Pinpoint the cell where the given text exists, returning its (x, y) midpoint coordinate. 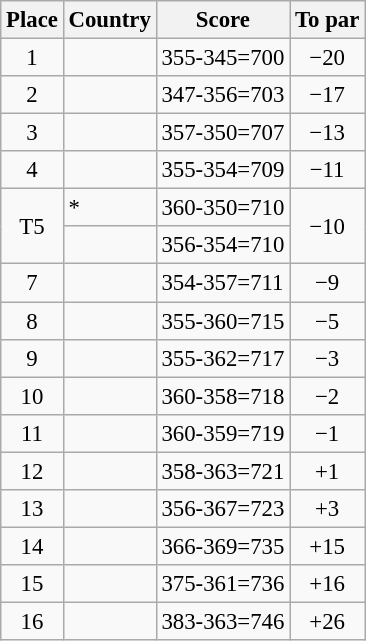
−3 (328, 358)
356-367=723 (223, 509)
Country (110, 20)
9 (32, 358)
−5 (328, 321)
355-345=700 (223, 58)
−10 (328, 226)
15 (32, 584)
7 (32, 283)
1 (32, 58)
360-350=710 (223, 208)
360-359=719 (223, 433)
+26 (328, 621)
−1 (328, 433)
383-363=746 (223, 621)
+1 (328, 471)
−13 (328, 133)
−9 (328, 283)
* (110, 208)
8 (32, 321)
366-369=735 (223, 546)
357-350=707 (223, 133)
2 (32, 95)
−11 (328, 170)
13 (32, 509)
+3 (328, 509)
360-358=718 (223, 396)
355-354=709 (223, 170)
3 (32, 133)
+16 (328, 584)
10 (32, 396)
354-357=711 (223, 283)
14 (32, 546)
+15 (328, 546)
11 (32, 433)
−17 (328, 95)
To par (328, 20)
Place (32, 20)
358-363=721 (223, 471)
375-361=736 (223, 584)
12 (32, 471)
16 (32, 621)
355-362=717 (223, 358)
356-354=710 (223, 245)
−20 (328, 58)
4 (32, 170)
T5 (32, 226)
347-356=703 (223, 95)
Score (223, 20)
−2 (328, 396)
355-360=715 (223, 321)
